Find where the given text appears and provide that cell's center as [x, y] coordinate. 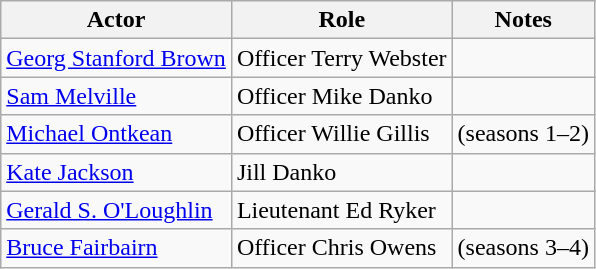
Officer Mike Danko [342, 96]
Michael Ontkean [116, 134]
(seasons 1–2) [523, 134]
Bruce Fairbairn [116, 248]
Notes [523, 20]
Actor [116, 20]
Sam Melville [116, 96]
Georg Stanford Brown [116, 58]
Role [342, 20]
Officer Terry Webster [342, 58]
Lieutenant Ed Ryker [342, 210]
(seasons 3–4) [523, 248]
Officer Willie Gillis [342, 134]
Officer Chris Owens [342, 248]
Jill Danko [342, 172]
Kate Jackson [116, 172]
Gerald S. O'Loughlin [116, 210]
